Search for the cell housing the specified text and yield its [X, Y] center coordinate. 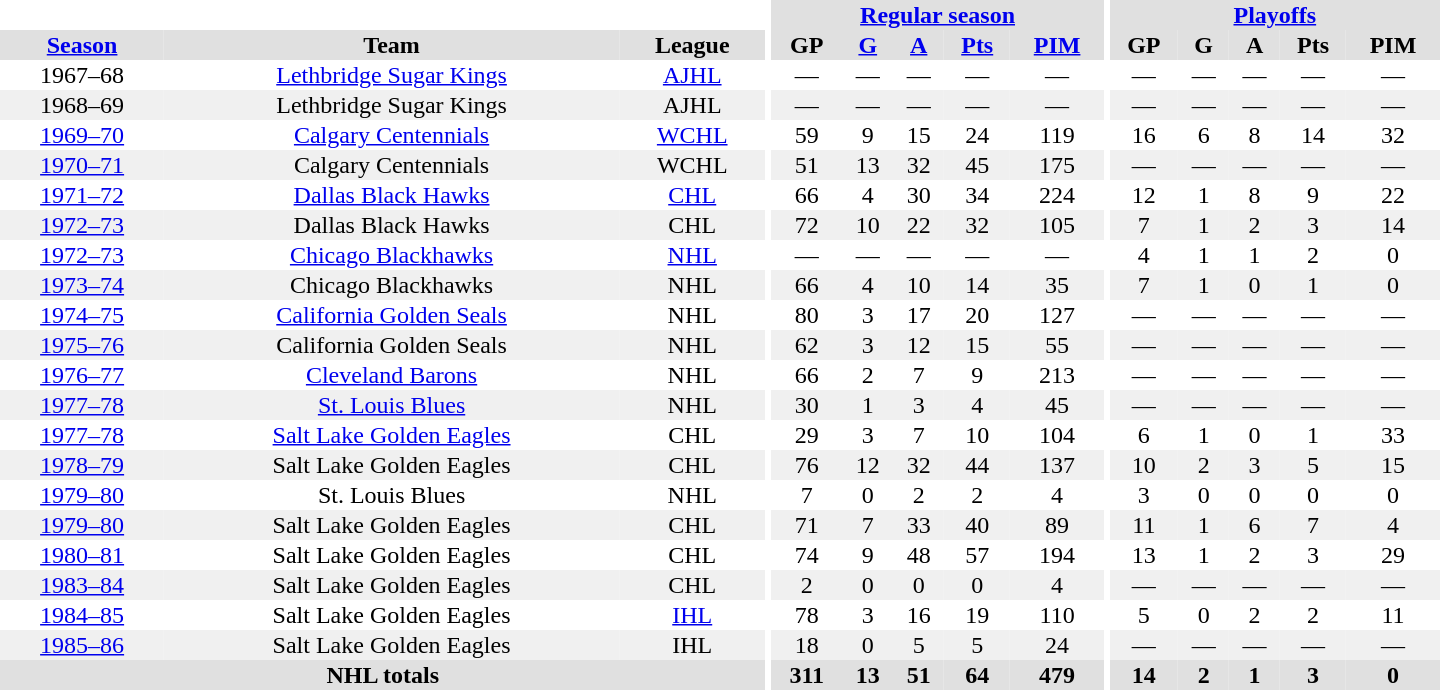
17 [918, 315]
1978–79 [82, 465]
1980–81 [82, 555]
78 [806, 615]
1967–68 [82, 75]
Team [392, 45]
1974–75 [82, 315]
59 [806, 135]
Cleveland Barons [392, 375]
League [692, 45]
64 [977, 675]
1975–76 [82, 345]
89 [1057, 525]
1970–71 [82, 165]
18 [806, 645]
1983–84 [82, 585]
72 [806, 225]
34 [977, 195]
127 [1057, 315]
48 [918, 555]
110 [1057, 615]
479 [1057, 675]
35 [1057, 285]
175 [1057, 165]
55 [1057, 345]
1976–77 [82, 375]
Playoffs [1275, 15]
44 [977, 465]
74 [806, 555]
19 [977, 615]
1968–69 [82, 105]
1973–74 [82, 285]
194 [1057, 555]
71 [806, 525]
104 [1057, 435]
20 [977, 315]
57 [977, 555]
119 [1057, 135]
1969–70 [82, 135]
76 [806, 465]
Season [82, 45]
213 [1057, 375]
1984–85 [82, 615]
Regular season [938, 15]
137 [1057, 465]
40 [977, 525]
NHL totals [383, 675]
1985–86 [82, 645]
1971–72 [82, 195]
80 [806, 315]
224 [1057, 195]
311 [806, 675]
105 [1057, 225]
62 [806, 345]
